Scan for the cell matching the given text and deliver its (x, y) coordinate at center. 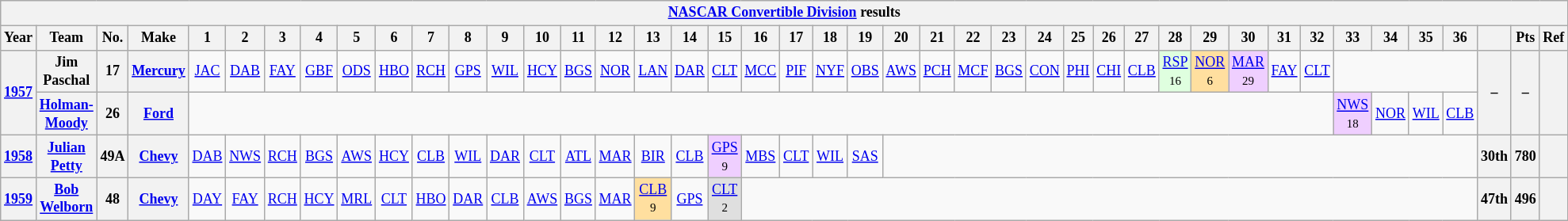
Team (67, 38)
18 (831, 38)
No. (113, 38)
48 (113, 199)
RSP 16 (1175, 71)
NYF (831, 71)
33 (1352, 38)
2 (246, 38)
CLB 9 (653, 199)
49A (113, 156)
24 (1045, 38)
MAR 29 (1249, 71)
Make (159, 38)
Jim Paschal (67, 71)
21 (937, 38)
1959 (19, 199)
Pts (1525, 38)
27 (1142, 38)
CON (1045, 71)
CHI (1109, 71)
MCF (973, 71)
29 (1210, 38)
1957 (19, 92)
30 (1249, 38)
PHI (1078, 71)
12 (615, 38)
Year (19, 38)
MCC (761, 71)
NWS 18 (1352, 114)
780 (1525, 156)
3 (282, 38)
14 (690, 38)
OBS (865, 71)
11 (579, 38)
GPS 9 (725, 156)
34 (1390, 38)
1958 (19, 156)
5 (357, 38)
9 (506, 38)
DAY (208, 199)
Holman-Moody (67, 114)
GBF (319, 71)
PCH (937, 71)
32 (1318, 38)
7 (431, 38)
PIF (796, 71)
13 (653, 38)
NWS (246, 156)
4 (319, 38)
16 (761, 38)
JAC (208, 71)
LAN (653, 71)
ODS (357, 71)
MRL (357, 199)
22 (973, 38)
47th (1495, 199)
15 (725, 38)
8 (468, 38)
Bob Welborn (67, 199)
ATL (579, 156)
NASCAR Convertible Division results (785, 13)
SAS (865, 156)
20 (901, 38)
MBS (761, 156)
Ref (1554, 38)
35 (1425, 38)
36 (1460, 38)
496 (1525, 199)
Mercury (159, 71)
31 (1284, 38)
1 (208, 38)
BIR (653, 156)
Julian Petty (67, 156)
28 (1175, 38)
Ford (159, 114)
23 (1009, 38)
NOR 6 (1210, 71)
10 (542, 38)
6 (395, 38)
CLT 2 (725, 199)
19 (865, 38)
30th (1495, 156)
25 (1078, 38)
